Detect which cell encompasses the target text, then output its [x, y] center coordinate. 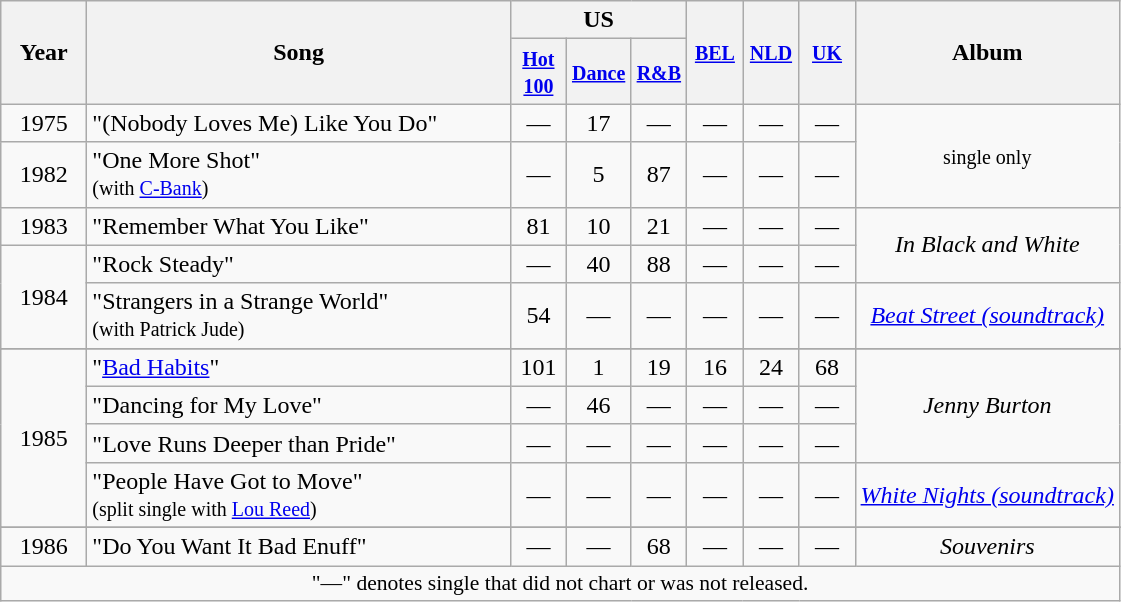
1 [598, 367]
UK [827, 52]
"Rock Steady" [299, 264]
"Strangers in a Strange World"(with Patrick Jude) [299, 316]
19 [659, 367]
1983 [44, 226]
16 [715, 367]
NLD [771, 52]
5 [598, 174]
87 [659, 174]
40 [598, 264]
17 [598, 123]
In Black and White [987, 245]
US [598, 20]
R&B [659, 72]
81 [538, 226]
Souvenirs [987, 546]
Dance [598, 72]
White Nights (soundtrack) [987, 494]
"Bad Habits" [299, 367]
24 [771, 367]
Song [299, 52]
Album [987, 52]
"People Have Got to Move"(split single with Lou Reed) [299, 494]
Year [44, 52]
1984 [44, 296]
88 [659, 264]
"—" denotes single that did not chart or was not released. [560, 584]
Jenny Burton [987, 405]
Hot 100 [538, 72]
BEL [715, 52]
"Remember What You Like" [299, 226]
single only [987, 156]
46 [598, 405]
10 [598, 226]
"Love Runs Deeper than Pride" [299, 443]
1986 [44, 546]
54 [538, 316]
Beat Street (soundtrack) [987, 316]
"(Nobody Loves Me) Like You Do" [299, 123]
"Do You Want It Bad Enuff" [299, 546]
1982 [44, 174]
1985 [44, 438]
"Dancing for My Love" [299, 405]
101 [538, 367]
"One More Shot"(with C-Bank) [299, 174]
1975 [44, 123]
21 [659, 226]
